Search for the cell housing the specified text and yield its [x, y] center coordinate. 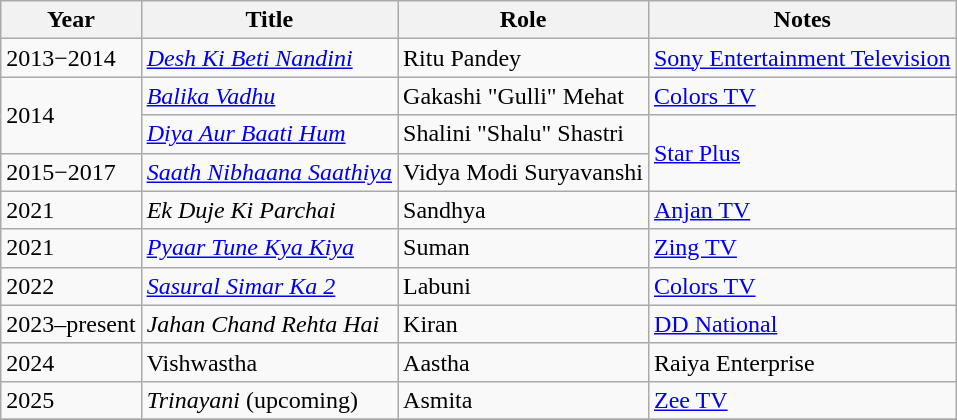
Zee TV [802, 400]
Raiya Enterprise [802, 362]
Saath Nibhaana Saathiya [269, 172]
Asmita [524, 400]
Vishwastha [269, 362]
Desh Ki Beti Nandini [269, 58]
2023–present [71, 324]
Aastha [524, 362]
2013−2014 [71, 58]
Notes [802, 20]
Labuni [524, 286]
Trinayani (upcoming) [269, 400]
Star Plus [802, 153]
Anjan TV [802, 210]
Shalini "Shalu" Shastri [524, 134]
Ek Duje Ki Parchai [269, 210]
Diya Aur Baati Hum [269, 134]
Pyaar Tune Kya Kiya [269, 248]
2025 [71, 400]
Sony Entertainment Television [802, 58]
2015−2017 [71, 172]
2014 [71, 115]
DD National [802, 324]
2024 [71, 362]
Role [524, 20]
Balika Vadhu [269, 96]
Gakashi "Gulli" Mehat [524, 96]
Zing TV [802, 248]
Year [71, 20]
Sandhya [524, 210]
Ritu Pandey [524, 58]
2022 [71, 286]
Suman [524, 248]
Jahan Chand Rehta Hai [269, 324]
Vidya Modi Suryavanshi [524, 172]
Kiran [524, 324]
Sasural Simar Ka 2 [269, 286]
Title [269, 20]
